Locate the cell with the specified text and output its (x, y) center coordinate. 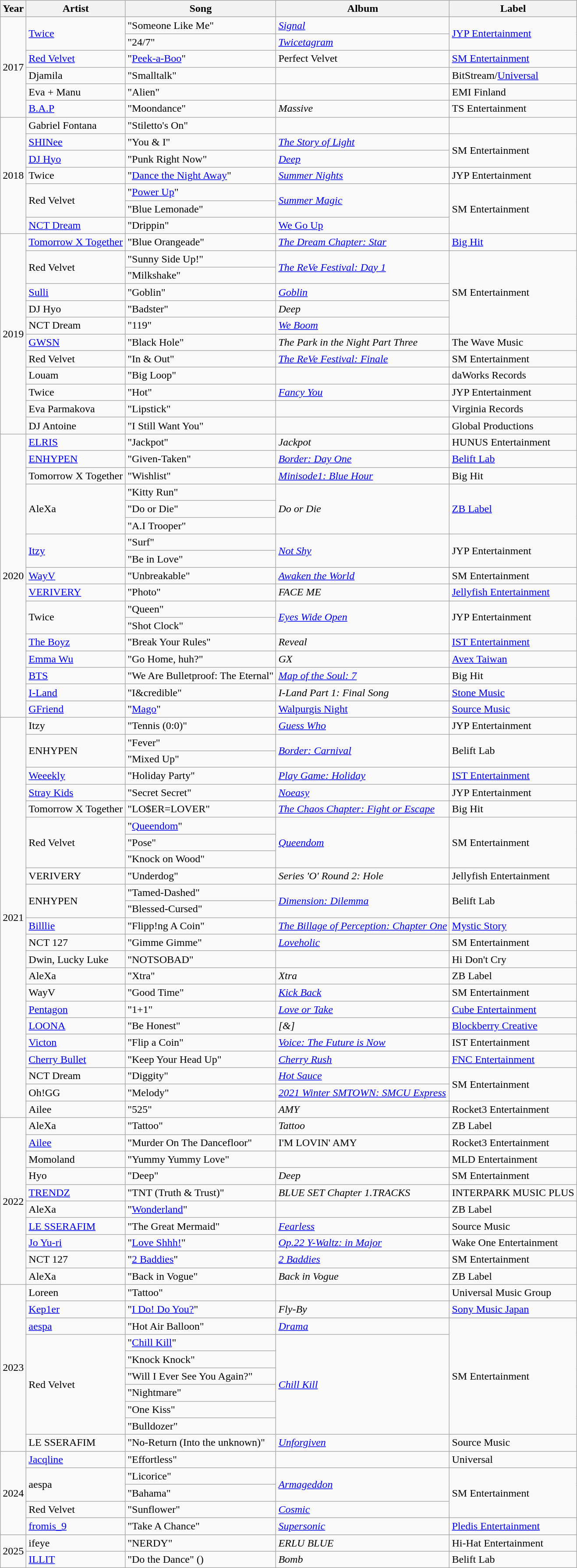
I-Land (76, 692)
Billlie (76, 926)
Drama (363, 1326)
Jo Yu-ri (76, 1242)
The ReVe Festival: Finale (363, 359)
"In & Out" (201, 359)
"Smalltalk" (201, 75)
Eva Parmakova (76, 409)
"Queen" (201, 609)
"I Do! Do You?" (201, 1310)
"A.I Trooper" (201, 526)
Cube Entertainment (513, 1009)
Label (513, 9)
"Yummy Yummy Love" (201, 1159)
"Take A Chance" (201, 1526)
"Do or Die" (201, 509)
The Wave Music (513, 342)
Blockberry Creative (513, 1026)
"Holiday Party" (201, 776)
"Bulldozer" (201, 1426)
"Xtra" (201, 976)
"Peek-a-Boo" (201, 59)
2023 (13, 1368)
"One Kiss" (201, 1409)
Loreen (76, 1293)
"Keep Your Head Up" (201, 1059)
[&] (363, 1026)
Unforgiven (363, 1443)
"Go Home, huh?" (201, 659)
Gabriel Fontana (76, 125)
Hi-Hat Entertainment (513, 1543)
ERLU BLUE (363, 1543)
"LO$ER=LOVER" (201, 809)
"Effortless" (201, 1459)
Wake One Entertainment (513, 1242)
"Wishlist" (201, 475)
"2 Baddies" (201, 1259)
I-Land Part 1: Final Song (363, 692)
"119" (201, 326)
Pentagon (76, 1009)
"Mixed Up" (201, 759)
Fancy You (363, 392)
Noeasy (363, 793)
"Gimme Gimme" (201, 942)
"Hot Air Balloon" (201, 1326)
BitStream/Universal (513, 75)
Love or Take (363, 1009)
Stray Kids (76, 793)
"Deep" (201, 1176)
Tattoo (363, 1126)
Queendom (363, 842)
GX (363, 659)
Goblin (363, 292)
Jacqline (76, 1459)
Chill Kill (363, 1384)
Emma Wu (76, 659)
Victon (76, 1043)
Border: Day One (363, 459)
Pledis Entertainment (513, 1526)
"Dance the Night Away" (201, 175)
Universal Music Group (513, 1293)
"Knock Knock" (201, 1359)
Awaken the World (363, 576)
daWorks Records (513, 375)
"Kitty Run" (201, 492)
Virginia Records (513, 409)
We Boom (363, 326)
"Back in Vogue" (201, 1276)
Kick Back (363, 992)
Op.22 Y-Waltz: in Major (363, 1242)
BTS (76, 676)
"Tamed-Dashed" (201, 892)
Walpurgis Night (363, 709)
BLUE SET Chapter 1.TRACKS (363, 1193)
EMI Finland (513, 92)
MLD Entertainment (513, 1159)
We Go Up (363, 226)
Dwin, Lucky Luke (76, 959)
Twicetagram (363, 42)
B.A.P (76, 109)
"Licorice" (201, 1476)
"I Still Want You" (201, 425)
The Boyz (76, 642)
"NOTSOBAD" (201, 959)
"Do the Dance" () (201, 1560)
Universal (513, 1459)
"Fever" (201, 743)
"1+1" (201, 1009)
Eva + Manu (76, 92)
Bomb (363, 1560)
Xtra (363, 976)
Cosmic (363, 1509)
Oh!GG (76, 1093)
The Dream Chapter: Star (363, 242)
"Will I Ever See You Again?" (201, 1376)
"NERDY" (201, 1543)
Artist (76, 9)
ILLIT (76, 1560)
"Mago" (201, 709)
"Good Time" (201, 992)
Eyes Wide Open (363, 617)
"Sunflower" (201, 1509)
Fly-By (363, 1310)
LOONA (76, 1026)
"Big Loop" (201, 375)
FACE ME (363, 592)
AMY (363, 1109)
Play Game: Holiday (363, 776)
2 Baddies (363, 1259)
GFriend (76, 709)
"Tennis (0:0)" (201, 726)
INTERPARK MUSIC PLUS (513, 1193)
"Underdog" (201, 876)
"We Are Bulletproof: The Eternal" (201, 676)
The Story of Light (363, 142)
"Lipstick" (201, 409)
DJ Antoine (76, 425)
2019 (13, 334)
Armageddon (363, 1484)
ELRIS (76, 442)
Loveholic (363, 942)
"Murder On The Dancefloor" (201, 1143)
Dimension: Dilemma (363, 901)
Sony Music Japan (513, 1310)
SHINee (76, 142)
"Unbreakable" (201, 576)
"Hot" (201, 392)
"Punk Right Now" (201, 159)
"Wonderland" (201, 1209)
"Given-Taken" (201, 459)
"Someone Like Me" (201, 25)
"Moondance" (201, 109)
Perfect Velvet (363, 59)
"Break Your Rules" (201, 642)
"Surf" (201, 542)
"Chill Kill" (201, 1343)
"Diggity" (201, 1076)
Hyo (76, 1176)
Back in Vogue (363, 1276)
Border: Carnival (363, 751)
Song (201, 9)
Stone Music (513, 692)
2022 (13, 1201)
"Photo" (201, 592)
2025 (13, 1551)
"Drippin" (201, 226)
"Milkshake" (201, 276)
Reveal (363, 642)
Mystic Story (513, 926)
"Be Honest" (201, 1026)
The Billage of Perception: Chapter One (363, 926)
"Blue Lemonade" (201, 209)
"Queendom" (201, 826)
"Sunny Side Up!" (201, 259)
Do or Die (363, 509)
Weeekly (76, 776)
Louam (76, 375)
"Melody" (201, 1093)
"24/7" (201, 42)
"No-Return (Into the unknown)" (201, 1443)
"Blue Orangeade" (201, 242)
Supersonic (363, 1526)
"Nightmare" (201, 1393)
Fearless (363, 1226)
Hi Don't Cry (513, 959)
"TNT (Truth & Trust)" (201, 1193)
TS Entertainment (513, 109)
TRENDZ (76, 1193)
"Alien" (201, 92)
FNC Entertainment (513, 1059)
Jackpot (363, 442)
"Power Up" (201, 192)
"Flip a Coin" (201, 1043)
Year (13, 9)
HUNUS Entertainment (513, 442)
"Stiletto's On" (201, 125)
"Shot Clock" (201, 626)
"525" (201, 1109)
Map of the Soul: 7 (363, 676)
fromis_9 (76, 1526)
2024 (13, 1493)
2018 (13, 175)
Album (363, 9)
Momoland (76, 1159)
The ReVe Festival: Day 1 (363, 267)
"Secret Secret" (201, 793)
The Chaos Chapter: Fight or Escape (363, 809)
Hot Sauce (363, 1076)
Cherry Bullet (76, 1059)
"Badster" (201, 309)
"Black Hole" (201, 342)
2017 (13, 67)
Not Shy (363, 551)
"I&credible" (201, 692)
Global Productions (513, 425)
"Goblin" (201, 292)
"Knock on Wood" (201, 859)
Minisode1: Blue Hour (363, 475)
Kep1er (76, 1310)
GWSN (76, 342)
"You & I" (201, 142)
"Blessed-Cursed" (201, 909)
Cherry Rush (363, 1059)
2020 (13, 576)
Signal (363, 25)
Series 'O' Round 2: Hole (363, 876)
Sulli (76, 292)
ifeye (76, 1543)
2021 Winter SMTOWN: SMCU Express (363, 1093)
I'M LOVIN' AMY (363, 1143)
Massive (363, 109)
Summer Magic (363, 200)
"The Great Mermaid" (201, 1226)
Guess Who (363, 726)
Djamila (76, 75)
Avex Taiwan (513, 659)
"Flipp!ng A Coin" (201, 926)
2021 (13, 917)
Summer Nights (363, 175)
"Pose" (201, 842)
"Bahama" (201, 1493)
Voice: The Future is Now (363, 1043)
"Be in Love" (201, 559)
"Jackpot" (201, 442)
The Park in the Night Part Three (363, 342)
"Love Shhh!" (201, 1242)
